Return the (X, Y) coordinate for the center point of the cell that contains the specified text.  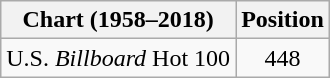
Position (283, 20)
U.S. Billboard Hot 100 (118, 58)
448 (283, 58)
Chart (1958–2018) (118, 20)
